Pinpoint the cell where the given text exists, returning its (x, y) midpoint coordinate. 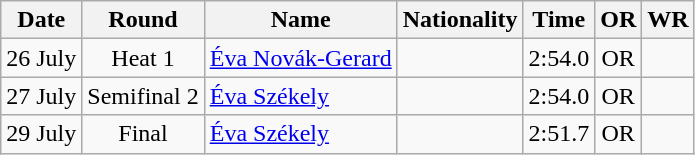
26 July (42, 58)
Semifinal 2 (143, 96)
WR (668, 20)
Name (300, 20)
Round (143, 20)
27 July (42, 96)
Éva Novák-Gerard (300, 58)
Date (42, 20)
2:51.7 (559, 134)
Heat 1 (143, 58)
Nationality (460, 20)
Final (143, 134)
Time (559, 20)
29 July (42, 134)
